For the text-containing cell, return its midpoint in [x, y] coordinate format. 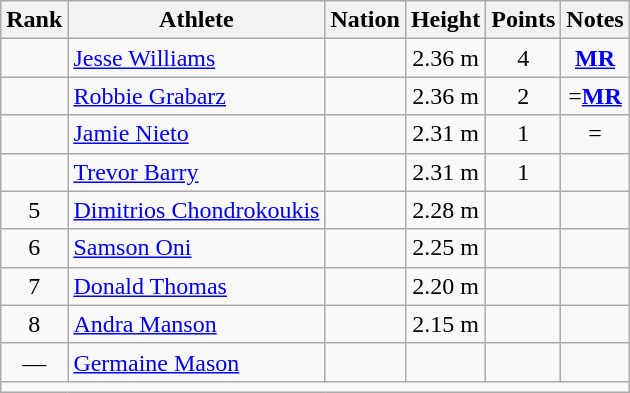
2 [524, 96]
Robbie Grabarz [196, 96]
5 [34, 210]
Jesse Williams [196, 58]
4 [524, 58]
2.15 m [445, 324]
7 [34, 286]
Points [524, 20]
Rank [34, 20]
Dimitrios Chondrokoukis [196, 210]
Notes [595, 20]
8 [34, 324]
Nation [365, 20]
Height [445, 20]
Donald Thomas [196, 286]
— [34, 362]
2.25 m [445, 248]
Andra Manson [196, 324]
=MR [595, 96]
2.28 m [445, 210]
2.20 m [445, 286]
Samson Oni [196, 248]
= [595, 134]
Jamie Nieto [196, 134]
Germaine Mason [196, 362]
Athlete [196, 20]
Trevor Barry [196, 172]
6 [34, 248]
MR [595, 58]
